Output the (X, Y) coordinate of the center of the cell containing the given text.  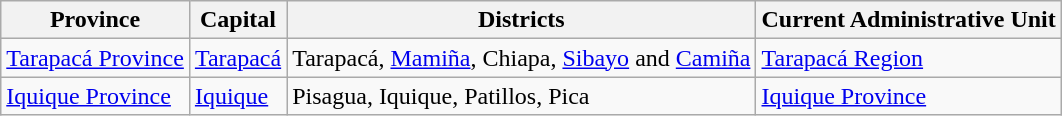
Current Administrative Unit (908, 20)
Tarapacá (238, 58)
Tarapacá, Mamiña, Chiapa, Sibayo and Camiña (522, 58)
Capital (238, 20)
Districts (522, 20)
Province (96, 20)
Iquique (238, 96)
Pisagua, Iquique, Patillos, Pica (522, 96)
Tarapacá Region (908, 58)
Tarapacá Province (96, 58)
